Identify which cell holds the provided text, then report its [x, y] central coordinate. 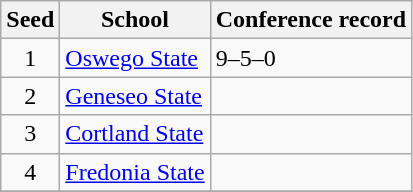
Fredonia State [135, 172]
School [135, 20]
1 [30, 58]
Oswego State [135, 58]
Conference record [310, 20]
4 [30, 172]
9–5–0 [310, 58]
Seed [30, 20]
Cortland State [135, 134]
Geneseo State [135, 96]
3 [30, 134]
2 [30, 96]
